Locate the cell with the specified text and output its [X, Y] center coordinate. 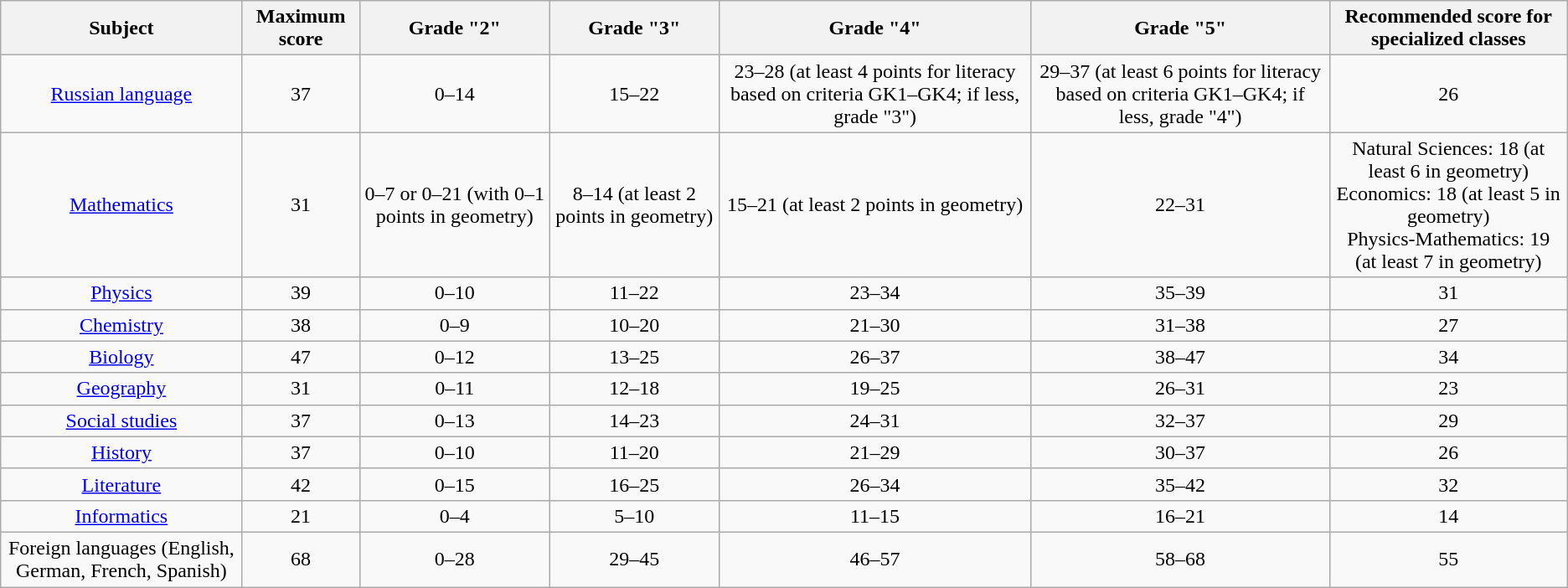
Physics [121, 293]
23 [1448, 389]
46–57 [874, 560]
16–21 [1180, 516]
Geography [121, 389]
35–39 [1180, 293]
12–18 [634, 389]
15–22 [634, 94]
Subject [121, 28]
0–14 [454, 94]
32 [1448, 484]
58–68 [1180, 560]
Literature [121, 484]
29–37 (at least 6 points for literacy based on criteria GK1–GK4; if less, grade "4") [1180, 94]
35–42 [1180, 484]
42 [301, 484]
38 [301, 325]
Social studies [121, 420]
21 [301, 516]
32–37 [1180, 420]
Maximum score [301, 28]
0–11 [454, 389]
55 [1448, 560]
31–38 [1180, 325]
24–31 [874, 420]
0–13 [454, 420]
14 [1448, 516]
Grade "4" [874, 28]
Grade "3" [634, 28]
5–10 [634, 516]
0–12 [454, 357]
History [121, 452]
0–9 [454, 325]
0–4 [454, 516]
15–21 (at least 2 points in geometry) [874, 204]
47 [301, 357]
11–20 [634, 452]
16–25 [634, 484]
0–15 [454, 484]
19–25 [874, 389]
Natural Sciences: 18 (at least 6 in geometry)Economics: 18 (at least 5 in geometry)Physics-Mathematics: 19 (at least 7 in geometry) [1448, 204]
21–29 [874, 452]
Foreign languages (English, German, French, Spanish) [121, 560]
23–34 [874, 293]
8–14 (at least 2 points in geometry) [634, 204]
0–28 [454, 560]
Chemistry [121, 325]
Mathematics [121, 204]
21–30 [874, 325]
26–37 [874, 357]
Biology [121, 357]
11–15 [874, 516]
39 [301, 293]
27 [1448, 325]
13–25 [634, 357]
38–47 [1180, 357]
68 [301, 560]
Grade "2" [454, 28]
26–31 [1180, 389]
10–20 [634, 325]
Grade "5" [1180, 28]
23–28 (at least 4 points for literacy based on criteria GK1–GK4; if less, grade "3") [874, 94]
Informatics [121, 516]
Russian language [121, 94]
Recommended score for specialized classes [1448, 28]
14–23 [634, 420]
34 [1448, 357]
26–34 [874, 484]
22–31 [1180, 204]
29–45 [634, 560]
11–22 [634, 293]
30–37 [1180, 452]
29 [1448, 420]
0–7 or 0–21 (with 0–1 points in geometry) [454, 204]
